For the text-containing cell, return its midpoint in [x, y] coordinate format. 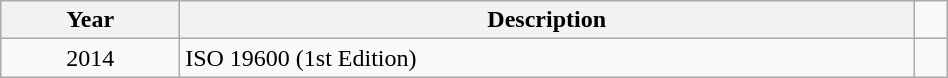
Description [547, 20]
Year [90, 20]
2014 [90, 58]
ISO 19600 (1st Edition) [547, 58]
